Locate the cell with the specified text and output its [X, Y] center coordinate. 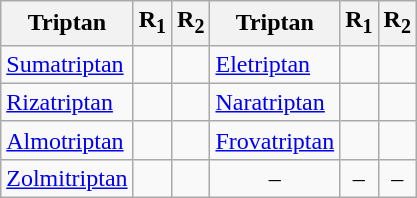
Frovatriptan [275, 140]
Naratriptan [275, 102]
Zolmitriptan [67, 178]
Almotriptan [67, 140]
Eletriptan [275, 64]
Rizatriptan [67, 102]
Sumatriptan [67, 64]
